Return [X, Y] of the center of cell containing provided text 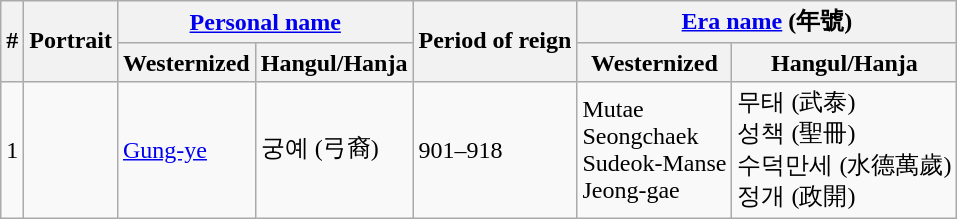
Period of reign [495, 42]
무태 (武泰) 성책 (聖冊) 수덕만세 (水德萬歲) 정개 (政開) [844, 150]
Gung-ye [186, 150]
# [12, 42]
Mutae Seongchaek Sudeok-Manse Jeong-gae [654, 150]
901–918 [495, 150]
1 [12, 150]
Portrait [71, 42]
Era name (年號) [767, 22]
궁예 (弓裔) [334, 150]
Personal name [264, 22]
